For the text-containing cell, return its midpoint in (X, Y) coordinate format. 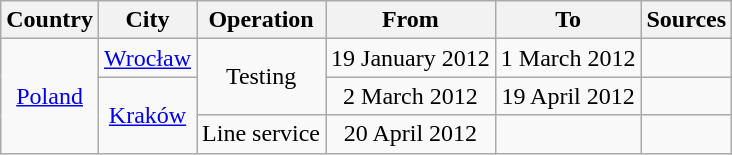
City (147, 20)
Country (50, 20)
19 April 2012 (568, 96)
Testing (262, 77)
1 March 2012 (568, 58)
Poland (50, 96)
Wrocław (147, 58)
Operation (262, 20)
20 April 2012 (411, 134)
Kraków (147, 115)
2 March 2012 (411, 96)
19 January 2012 (411, 58)
Sources (686, 20)
To (568, 20)
From (411, 20)
Line service (262, 134)
